Search for the cell housing the specified text and yield its (x, y) center coordinate. 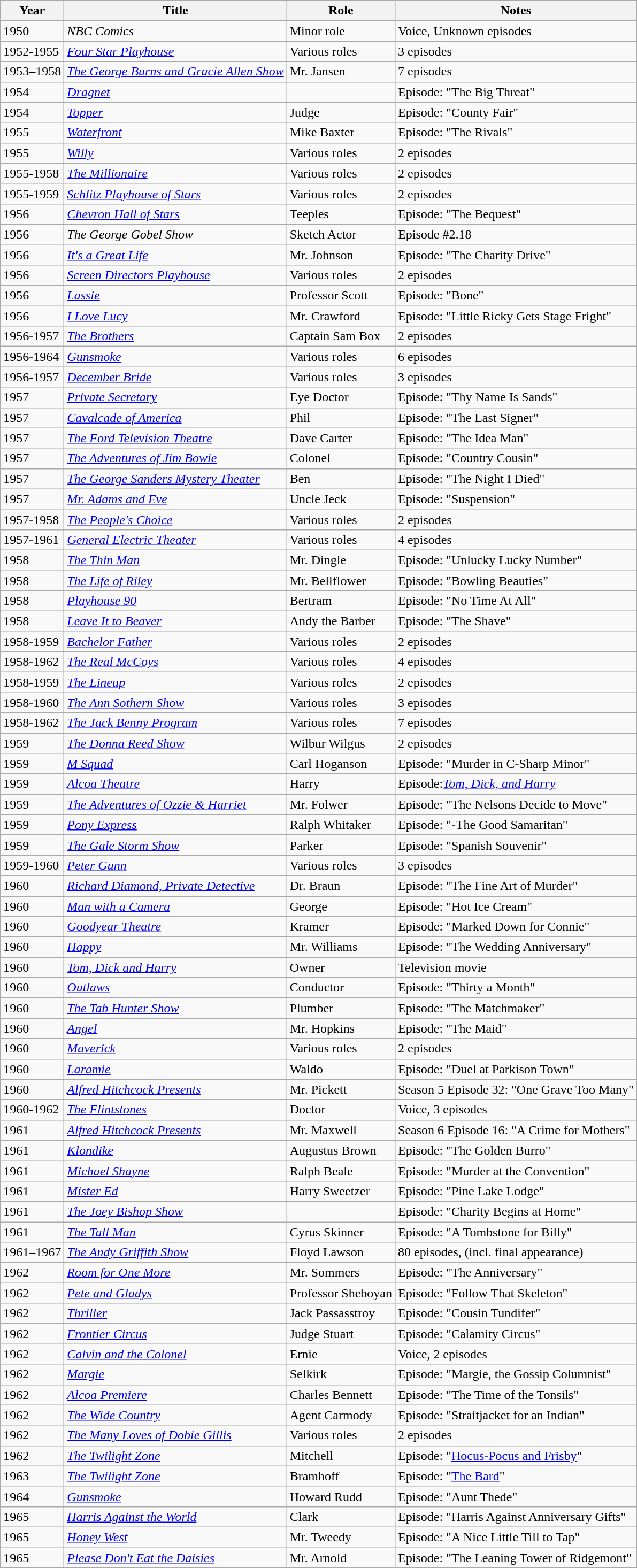
Episode: "County Fair" (516, 112)
Judge Stuart (341, 1334)
Episode: "Suspension" (516, 499)
Episode: "Murder in C-Sharp Minor" (516, 764)
Man with a Camera (175, 906)
Episode: "The Rivals" (516, 133)
Voice, 3 episodes (516, 1110)
Cyrus Skinner (341, 1232)
Captain Sam Box (341, 336)
Pete and Gladys (175, 1293)
The Millionaire (175, 173)
Four Star Playhouse (175, 51)
Episode: "The Anniversary" (516, 1273)
Dave Carter (341, 438)
Mr. Bellflower (341, 580)
General Electric Theater (175, 540)
The Joey Bishop Show (175, 1211)
Alcoa Premiere (175, 1395)
Episode: "Hocus-Pocus and Frisby" (516, 1456)
Teeples (341, 214)
Mister Ed (175, 1191)
Role (341, 11)
1960-1962 (32, 1110)
Episode: "A Tombstone for Billy" (516, 1232)
Episode: "Margie, the Gossip Columnist" (516, 1374)
Clark (341, 1517)
Cavalcade of America (175, 418)
Pony Express (175, 825)
Andy the Barber (341, 621)
1955-1958 (32, 173)
Professor Sheboyan (341, 1293)
Mr. Johnson (341, 255)
Screen Directors Playhouse (175, 275)
Episode: "Spanish Souvenir" (516, 845)
Plumber (341, 1008)
The People's Choice (175, 519)
Episode: "The Fine Art of Murder" (516, 886)
Mr. Hopkins (341, 1028)
Sketch Actor (341, 234)
Episode: "The Charity Drive" (516, 255)
Episode: "The Night I Died" (516, 479)
Harry (341, 784)
Episode: "A Nice Little Till to Tap" (516, 1537)
Episode: "No Time At All" (516, 601)
Episode: "The Maid" (516, 1028)
Maverick (175, 1049)
Episode: "Murder at the Convention" (516, 1171)
Phil (341, 418)
Episode: "Unlucky Lucky Number" (516, 560)
Owner (341, 967)
Mr. Williams (341, 947)
Harry Sweetzer (341, 1191)
Waldo (341, 1069)
Klondike (175, 1150)
Angel (175, 1028)
Playhouse 90 (175, 601)
The Gale Storm Show (175, 845)
Episode: "The Wedding Anniversary" (516, 947)
Room for One More (175, 1273)
Howard Rudd (341, 1496)
Bertram (341, 601)
Ernie (341, 1354)
Episode: "Aunt Thede" (516, 1496)
Season 6 Episode 16: "A Crime for Mothers" (516, 1130)
1957-1958 (32, 519)
Mr. Folwer (341, 804)
December Bride (175, 377)
Episode: "Thirty a Month" (516, 988)
Episode: "The Nelsons Decide to Move" (516, 804)
Year (32, 11)
Voice, Unknown episodes (516, 31)
Episode: "Thy Name Is Sands" (516, 397)
Episode: "The Bard" (516, 1476)
Topper (175, 112)
Chevron Hall of Stars (175, 214)
Wilbur Wilgus (341, 743)
1958-1960 (32, 703)
The Donna Reed Show (175, 743)
NBC Comics (175, 31)
The Tall Man (175, 1232)
Episode: "Bone" (516, 296)
Episode: "The Leaning Tower of Ridgemont" (516, 1558)
Doctor (341, 1110)
Episode: "Marked Down for Connie" (516, 927)
Episode: "The Matchmaker" (516, 1008)
Episode: "The Big Threat" (516, 92)
The Ford Television Theatre (175, 438)
I Love Lucy (175, 316)
Television movie (516, 967)
1953–1958 (32, 72)
Selkirk (341, 1374)
Floyd Lawson (341, 1252)
Professor Scott (341, 296)
George (341, 906)
The Life of Riley (175, 580)
Season 5 Episode 32: "One Grave Too Many" (516, 1089)
Episode: "Calamity Circus" (516, 1334)
Episode: "Cousin Tundifer" (516, 1313)
Willy (175, 153)
Episode: "Straitjacket for an Indian" (516, 1415)
Episode: "Little Ricky Gets Stage Fright" (516, 316)
Ralph Beale (341, 1171)
1959-1960 (32, 865)
Alcoa Theatre (175, 784)
It's a Great Life (175, 255)
Agent Carmody (341, 1415)
Mr. Pickett (341, 1089)
Leave It to Beaver (175, 621)
1964 (32, 1496)
Charles Bennett (341, 1395)
1956-1964 (32, 357)
The Lineup (175, 682)
The Tab Hunter Show (175, 1008)
Mr. Jansen (341, 72)
Episode: "Country Cousin" (516, 458)
1961–1967 (32, 1252)
The George Burns and Gracie Allen Show (175, 72)
Mr. Maxwell (341, 1130)
Episode: "-The Good Samaritan" (516, 825)
Mr. Dingle (341, 560)
1952-1955 (32, 51)
Mr. Arnold (341, 1558)
Eye Doctor (341, 397)
The Real McCoys (175, 662)
Bachelor Father (175, 642)
Schlitz Playhouse of Stars (175, 194)
Episode: "Harris Against Anniversary Gifts" (516, 1517)
Richard Diamond, Private Detective (175, 886)
Episode: "The Shave" (516, 621)
Dr. Braun (341, 886)
Colonel (341, 458)
The Many Loves of Dobie Gillis (175, 1435)
Episode: "Bowling Beauties" (516, 580)
Episode: "The Time of the Tonsils" (516, 1395)
6 episodes (516, 357)
1950 (32, 31)
Peter Gunn (175, 865)
Episode: "Follow That Skeleton" (516, 1293)
The Andy Griffith Show (175, 1252)
The George Gobel Show (175, 234)
Mr. Sommers (341, 1273)
Kramer (341, 927)
Title (175, 11)
The Adventures of Ozzie & Harriet (175, 804)
Thriller (175, 1313)
Episode #2.18 (516, 234)
Mr. Crawford (341, 316)
The Adventures of Jim Bowie (175, 458)
Episode: "Pine Lake Lodge" (516, 1191)
1963 (32, 1476)
Judge (341, 112)
Mr. Tweedy (341, 1537)
Ralph Whitaker (341, 825)
The Wide Country (175, 1415)
Episode: "The Last Signer" (516, 418)
The Jack Benny Program (175, 723)
Please Don't Eat the Daisies (175, 1558)
The Ann Sothern Show (175, 703)
Frontier Circus (175, 1334)
Episode: "The Golden Burro" (516, 1150)
1957-1961 (32, 540)
Notes (516, 11)
1955-1959 (32, 194)
Episode: "The Bequest" (516, 214)
The Thin Man (175, 560)
Laramie (175, 1069)
Episode: "Duel at Parkison Town" (516, 1069)
Honey West (175, 1537)
Mike Baxter (341, 133)
Mitchell (341, 1456)
Parker (341, 845)
Jack Passasstroy (341, 1313)
80 episodes, (incl. final appearance) (516, 1252)
The Brothers (175, 336)
Private Secretary (175, 397)
Happy (175, 947)
M Squad (175, 764)
Mr. Adams and Eve (175, 499)
Michael Shayne (175, 1171)
Bramhoff (341, 1476)
Margie (175, 1374)
Voice, 2 episodes (516, 1354)
The George Sanders Mystery Theater (175, 479)
Minor role (341, 31)
Uncle Jeck (341, 499)
Outlaws (175, 988)
Ben (341, 479)
Dragnet (175, 92)
Episode: "The Idea Man" (516, 438)
Carl Hoganson (341, 764)
Waterfront (175, 133)
Goodyear Theatre (175, 927)
Augustus Brown (341, 1150)
Episode:Tom, Dick, and Harry (516, 784)
Calvin and the Colonel (175, 1354)
Conductor (341, 988)
Tom, Dick and Harry (175, 967)
Episode: "Charity Begins at Home" (516, 1211)
Harris Against the World (175, 1517)
Episode: "Hot Ice Cream" (516, 906)
Lassie (175, 296)
The Flintstones (175, 1110)
